Pinpoint the cell where the given text exists, returning its [X, Y] midpoint coordinate. 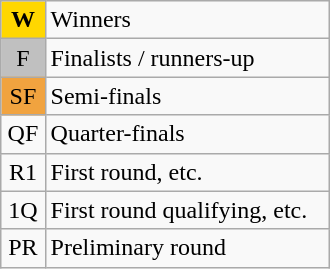
W [23, 20]
SF [23, 96]
1Q [23, 210]
Preliminary round [187, 248]
Winners [187, 20]
First round, etc. [187, 172]
Quarter-finals [187, 134]
QF [23, 134]
PR [23, 248]
Finalists / runners-up [187, 58]
R1 [23, 172]
F [23, 58]
First round qualifying, etc. [187, 210]
Semi-finals [187, 96]
